Identify which cell holds the provided text, then report its (X, Y) central coordinate. 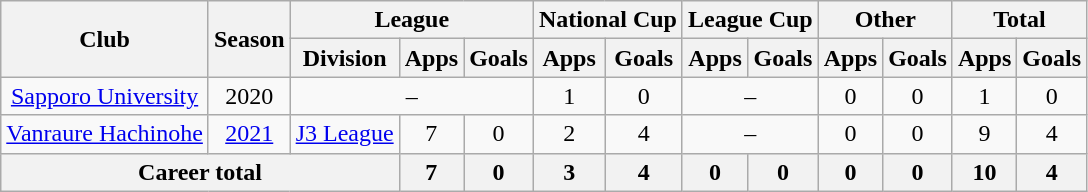
2020 (249, 96)
Other (885, 20)
Season (249, 39)
Division (344, 58)
League (412, 20)
10 (984, 172)
League Cup (750, 20)
Club (105, 39)
Vanraure Hachinohe (105, 134)
9 (984, 134)
Total (1019, 20)
3 (569, 172)
Career total (200, 172)
Sapporo University (105, 96)
2021 (249, 134)
J3 League (344, 134)
2 (569, 134)
National Cup (608, 20)
